For the text-containing cell, return its midpoint in [X, Y] coordinate format. 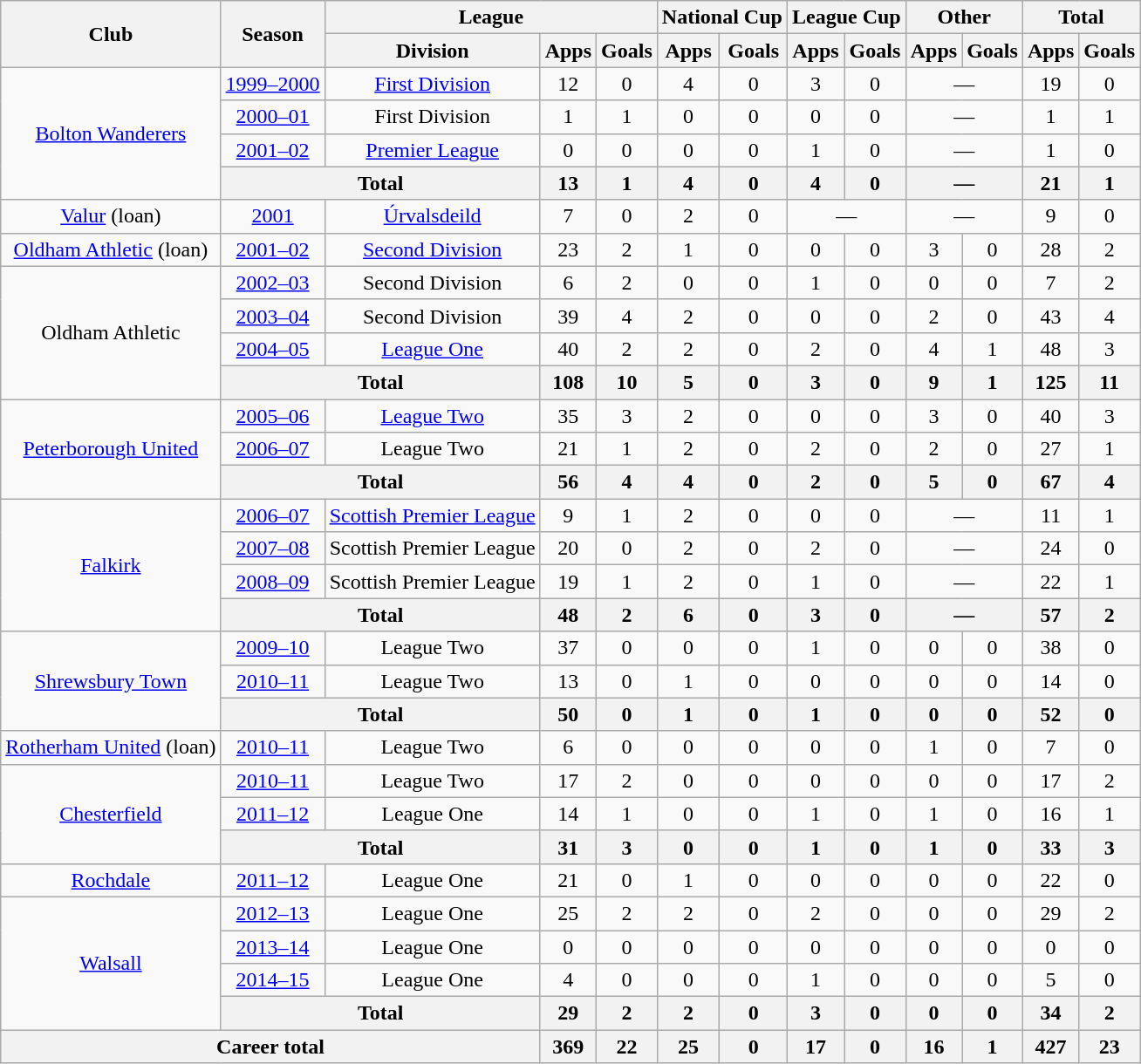
2014–15 [272, 980]
369 [568, 1047]
2007–08 [272, 549]
Career total [270, 1047]
27 [1050, 449]
57 [1050, 615]
427 [1050, 1047]
2005–06 [272, 416]
Other [964, 17]
1999–2000 [272, 84]
Chesterfield [111, 814]
10 [627, 382]
2013–14 [272, 946]
Rochdale [111, 880]
28 [1050, 249]
Valur (loan) [111, 216]
33 [1050, 847]
Division [433, 51]
Rotherham United (loan) [111, 747]
34 [1050, 1013]
2002–03 [272, 283]
39 [568, 316]
35 [568, 416]
2003–04 [272, 316]
12 [568, 84]
2012–13 [272, 913]
League Cup [846, 17]
Season [272, 34]
Úrvalsdeild [433, 216]
56 [568, 482]
2008–09 [272, 582]
Shrewsbury Town [111, 681]
52 [1050, 714]
2001 [272, 216]
Club [111, 34]
20 [568, 549]
38 [1050, 648]
Bolton Wanderers [111, 133]
Oldham Athletic [111, 332]
2004–05 [272, 349]
National Cup [722, 17]
Premier League [433, 150]
31 [568, 847]
50 [568, 714]
24 [1050, 549]
Falkirk [111, 565]
67 [1050, 482]
2000–01 [272, 117]
2009–10 [272, 648]
Oldham Athletic (loan) [111, 249]
Walsall [111, 963]
Peterborough United [111, 449]
125 [1050, 382]
37 [568, 648]
League [490, 17]
108 [568, 382]
43 [1050, 316]
